Extract the [X, Y] coordinate from the center of the cell holding the provided text.  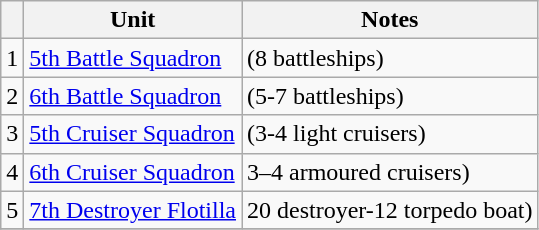
3–4 armoured cruisers) [390, 172]
5 [12, 210]
3 [12, 134]
7th Destroyer Flotilla [133, 210]
2 [12, 96]
(5-7 battleships) [390, 96]
6th Battle Squadron [133, 96]
Unit [133, 20]
5th Cruiser Squadron [133, 134]
(8 battleships) [390, 58]
(3-4 light cruisers) [390, 134]
Notes [390, 20]
20 destroyer-12 torpedo boat) [390, 210]
6th Cruiser Squadron [133, 172]
5th Battle Squadron [133, 58]
1 [12, 58]
4 [12, 172]
